Capture the cell that displays the provided text and extract its (X, Y) central coordinate. 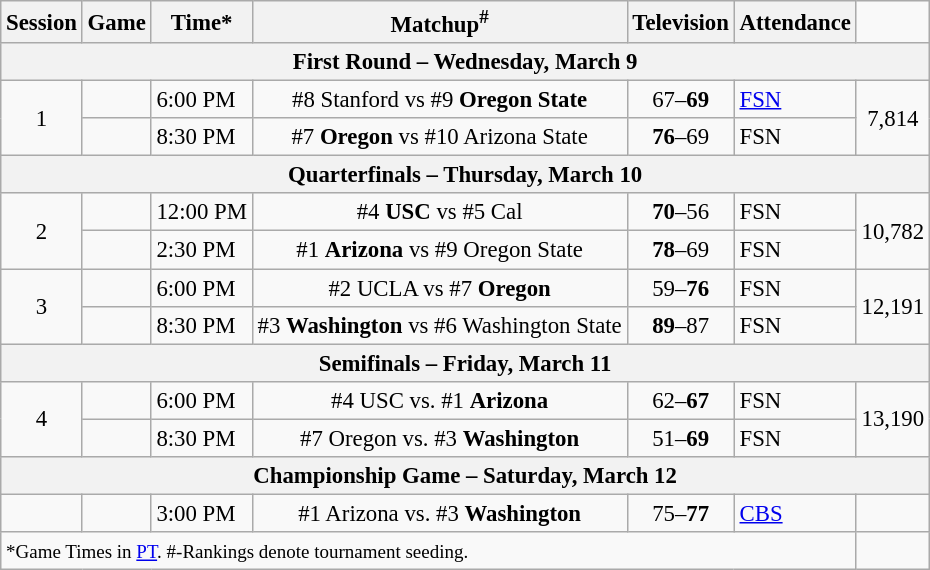
Semifinals – Friday, March 11 (466, 363)
78–69 (680, 250)
#4 USC vs #5 Cal (440, 213)
67–69 (680, 100)
Quarterfinals – Thursday, March 10 (466, 175)
76–69 (680, 137)
Game (116, 22)
CBS (795, 513)
#2 UCLA vs #7 Oregon (440, 288)
Matchup# (440, 22)
Championship Game – Saturday, March 12 (466, 476)
4 (42, 418)
75–77 (680, 513)
First Round – Wednesday, March 9 (466, 62)
2:30 PM (202, 250)
2 (42, 232)
*Game Times in PT. #-Rankings denote tournament seeding. (428, 551)
10,782 (892, 232)
Television (680, 22)
3:00 PM (202, 513)
7,814 (892, 118)
62–67 (680, 400)
#4 USC vs. #1 Arizona (440, 400)
#3 Washington vs #6 Washington State (440, 325)
Time* (202, 22)
Session (42, 22)
1 (42, 118)
#7 Oregon vs #10 Arizona State (440, 137)
#1 Arizona vs #9 Oregon State (440, 250)
#1 Arizona vs. #3 Washington (440, 513)
#7 Oregon vs. #3 Washington (440, 438)
Attendance (795, 22)
51–69 (680, 438)
13,190 (892, 418)
59–76 (680, 288)
#8 Stanford vs #9 Oregon State (440, 100)
12,191 (892, 306)
89–87 (680, 325)
3 (42, 306)
12:00 PM (202, 213)
70–56 (680, 213)
